Output the [X, Y] coordinate of the center of the cell containing the given text.  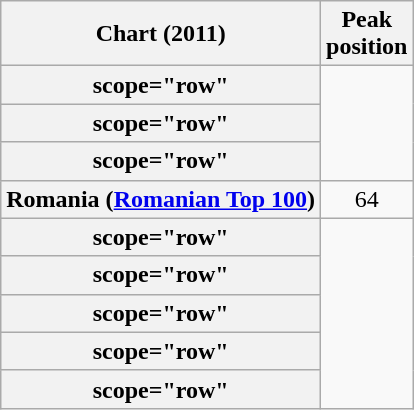
64 [367, 199]
Peakposition [367, 34]
Romania (Romanian Top 100) [161, 199]
Chart (2011) [161, 34]
